Return the [X, Y] coordinate for the center point of the cell that contains the specified text.  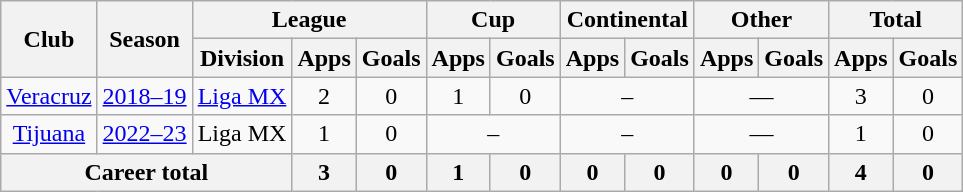
Veracruz [49, 96]
League [309, 20]
2018–19 [144, 96]
Career total [146, 172]
2022–23 [144, 134]
Season [144, 39]
Total [896, 20]
2 [324, 96]
Cup [493, 20]
Division [242, 58]
Continental [627, 20]
Club [49, 39]
Other [761, 20]
Tijuana [49, 134]
4 [861, 172]
